Find where the given text appears and provide that cell's center as (x, y) coordinate. 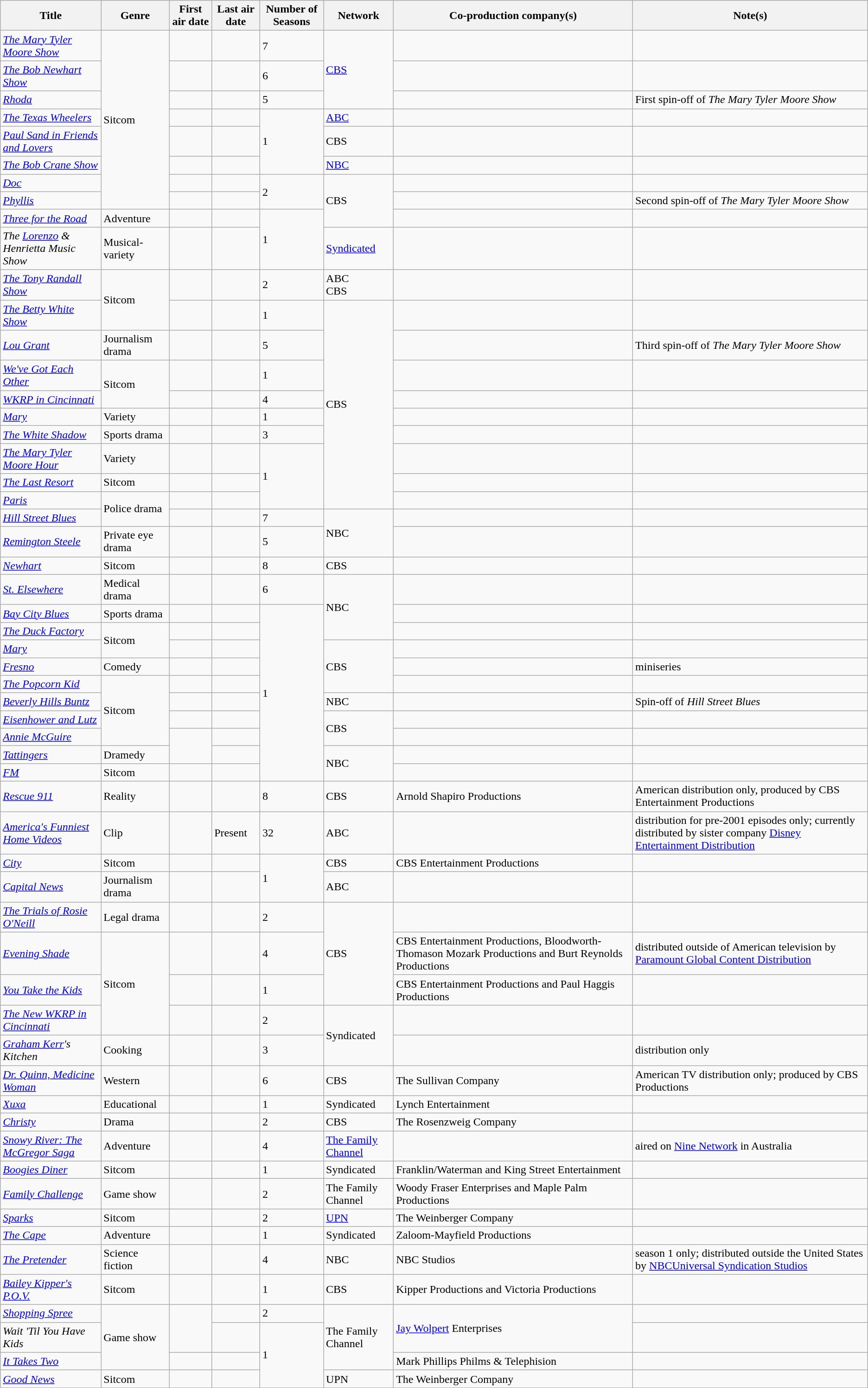
miniseries (750, 667)
The Sullivan Company (513, 1080)
Snowy River: The McGregor Saga (51, 1146)
You Take the Kids (51, 990)
Newhart (51, 565)
Present (236, 833)
It Takes Two (51, 1361)
Clip (135, 833)
FM (51, 772)
32 (291, 833)
St. Elsewhere (51, 589)
Paris (51, 500)
Woody Fraser Enterprises and Maple Palm Productions (513, 1194)
Reality (135, 796)
City (51, 863)
Last air date (236, 16)
Note(s) (750, 16)
We've Got Each Other (51, 376)
ABC CBS (359, 285)
The Lorenzo & Henrietta Music Show (51, 248)
Science fiction (135, 1259)
NBC Studios (513, 1259)
Graham Kerr's Kitchen (51, 1050)
Musical-variety (135, 248)
WKRP in Cincinnati (51, 399)
Jay Wolpert Enterprises (513, 1329)
Sparks (51, 1218)
Zaloom-Mayfield Productions (513, 1235)
American TV distribution only; produced by CBS Productions (750, 1080)
Dr. Quinn, Medicine Woman (51, 1080)
The Cape (51, 1235)
Second spin-off of The Mary Tyler Moore Show (750, 200)
The Duck Factory (51, 631)
Spin-off of Hill Street Blues (750, 702)
First spin-off of The Mary Tyler Moore Show (750, 100)
Shopping Spree (51, 1313)
Capital News (51, 887)
Medical drama (135, 589)
Lou Grant (51, 345)
Bailey Kipper's P.O.V. (51, 1290)
Remington Steele (51, 542)
Annie McGuire (51, 737)
America's Funniest Home Videos (51, 833)
Hill Street Blues (51, 518)
Co-production company(s) (513, 16)
The Mary Tyler Moore Show (51, 45)
Genre (135, 16)
The Trials of Rosie O'Neill (51, 917)
Three for the Road (51, 218)
First air date (191, 16)
Phyllis (51, 200)
distribution for pre-2001 episodes only; currently distributed by sister company Disney Entertainment Distribution (750, 833)
Good News (51, 1379)
Franklin/Waterman and King Street Entertainment (513, 1170)
Number of Seasons (291, 16)
Drama (135, 1122)
Beverly Hills Buntz (51, 702)
Evening Shade (51, 953)
Third spin-off of The Mary Tyler Moore Show (750, 345)
The Tony Randall Show (51, 285)
Xuxa (51, 1105)
Family Challenge (51, 1194)
Private eye drama (135, 542)
American distribution only, produced by CBS Entertainment Productions (750, 796)
Cooking (135, 1050)
Wait 'Til You Have Kids (51, 1337)
Educational (135, 1105)
Fresno (51, 667)
The Rosenzweig Company (513, 1122)
The Mary Tyler Moore Hour (51, 458)
Christy (51, 1122)
distribution only (750, 1050)
The Texas Wheelers (51, 117)
Mark Phillips Philms & Telephision (513, 1361)
The Last Resort (51, 482)
season 1 only; distributed outside the United States by NBCUniversal Syndication Studios (750, 1259)
Dramedy (135, 755)
The Betty White Show (51, 315)
Eisenhower and Lutz (51, 720)
The Bob Newhart Show (51, 76)
The White Shadow (51, 435)
Bay City Blues (51, 613)
Title (51, 16)
Network (359, 16)
Rhoda (51, 100)
Kipper Productions and Victoria Productions (513, 1290)
Arnold Shapiro Productions (513, 796)
Rescue 911 (51, 796)
CBS Entertainment Productions (513, 863)
The Bob Crane Show (51, 165)
Boogies Diner (51, 1170)
Western (135, 1080)
Paul Sand in Friends and Lovers (51, 141)
CBS Entertainment Productions and Paul Haggis Productions (513, 990)
Comedy (135, 667)
Police drama (135, 509)
CBS Entertainment Productions, Bloodworth-Thomason Mozark Productions and Burt Reynolds Productions (513, 953)
The New WKRP in Cincinnati (51, 1020)
Legal drama (135, 917)
Doc (51, 183)
Tattingers (51, 755)
Lynch Entertainment (513, 1105)
The Pretender (51, 1259)
distributed outside of American television by Paramount Global Content Distribution (750, 953)
aired on Nine Network in Australia (750, 1146)
The Popcorn Kid (51, 684)
